Output the [x, y] coordinate of the center of the cell containing the given text.  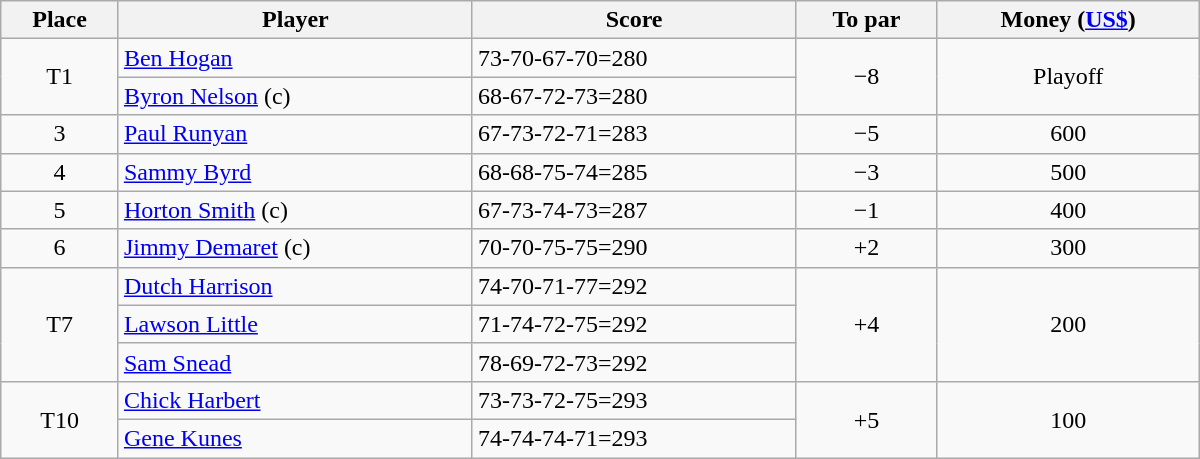
To par [866, 20]
100 [1068, 419]
73-70-67-70=280 [634, 58]
67-73-74-73=287 [634, 210]
Horton Smith (c) [295, 210]
Sammy Byrd [295, 172]
T10 [60, 419]
68-68-75-74=285 [634, 172]
4 [60, 172]
Ben Hogan [295, 58]
400 [1068, 210]
Player [295, 20]
73-73-72-75=293 [634, 400]
Dutch Harrison [295, 286]
Money (US$) [1068, 20]
+2 [866, 248]
Playoff [1068, 77]
Paul Runyan [295, 134]
78-69-72-73=292 [634, 362]
−5 [866, 134]
74-70-71-77=292 [634, 286]
+5 [866, 419]
−3 [866, 172]
Jimmy Demaret (c) [295, 248]
5 [60, 210]
T1 [60, 77]
+4 [866, 324]
−8 [866, 77]
74-74-74-71=293 [634, 438]
Score [634, 20]
71-74-72-75=292 [634, 324]
70-70-75-75=290 [634, 248]
−1 [866, 210]
600 [1068, 134]
200 [1068, 324]
68-67-72-73=280 [634, 96]
T7 [60, 324]
Place [60, 20]
Byron Nelson (c) [295, 96]
Sam Snead [295, 362]
300 [1068, 248]
Gene Kunes [295, 438]
3 [60, 134]
Chick Harbert [295, 400]
67-73-72-71=283 [634, 134]
Lawson Little [295, 324]
6 [60, 248]
500 [1068, 172]
